Identify which cell holds the provided text, then report its (X, Y) central coordinate. 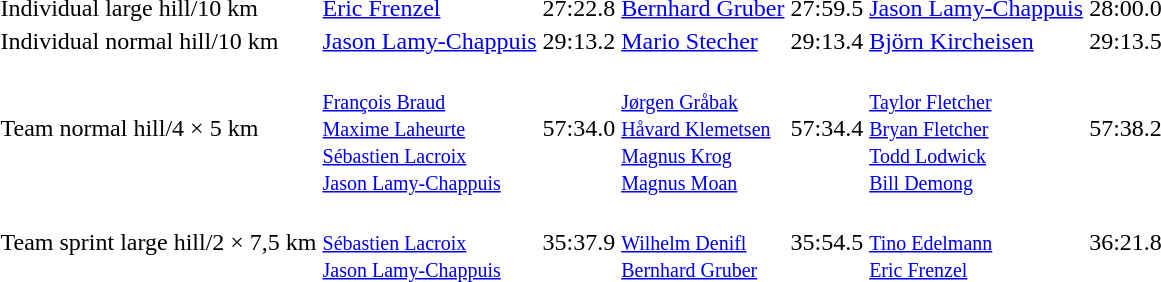
Taylor FletcherBryan Fletcher Todd LodwickBill Demong (976, 128)
Jason Lamy-Chappuis (430, 41)
Björn Kircheisen (976, 41)
Mario Stecher (703, 41)
29:13.2 (579, 41)
57:34.0 (579, 128)
François BraudMaxime LaheurteSébastien LacroixJason Lamy-Chappuis (430, 128)
57:34.4 (827, 128)
29:13.4 (827, 41)
Jørgen GråbakHåvard KlemetsenMagnus KrogMagnus Moan (703, 128)
